Extract the [x, y] coordinate from the center of the cell holding the provided text.  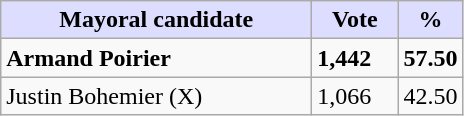
Vote [355, 20]
57.50 [430, 58]
Justin Bohemier (X) [156, 96]
Mayoral candidate [156, 20]
Armand Poirier [156, 58]
% [430, 20]
42.50 [430, 96]
1,066 [355, 96]
1,442 [355, 58]
